Provide the [x, y] coordinate of the cell's center where the given text is located.  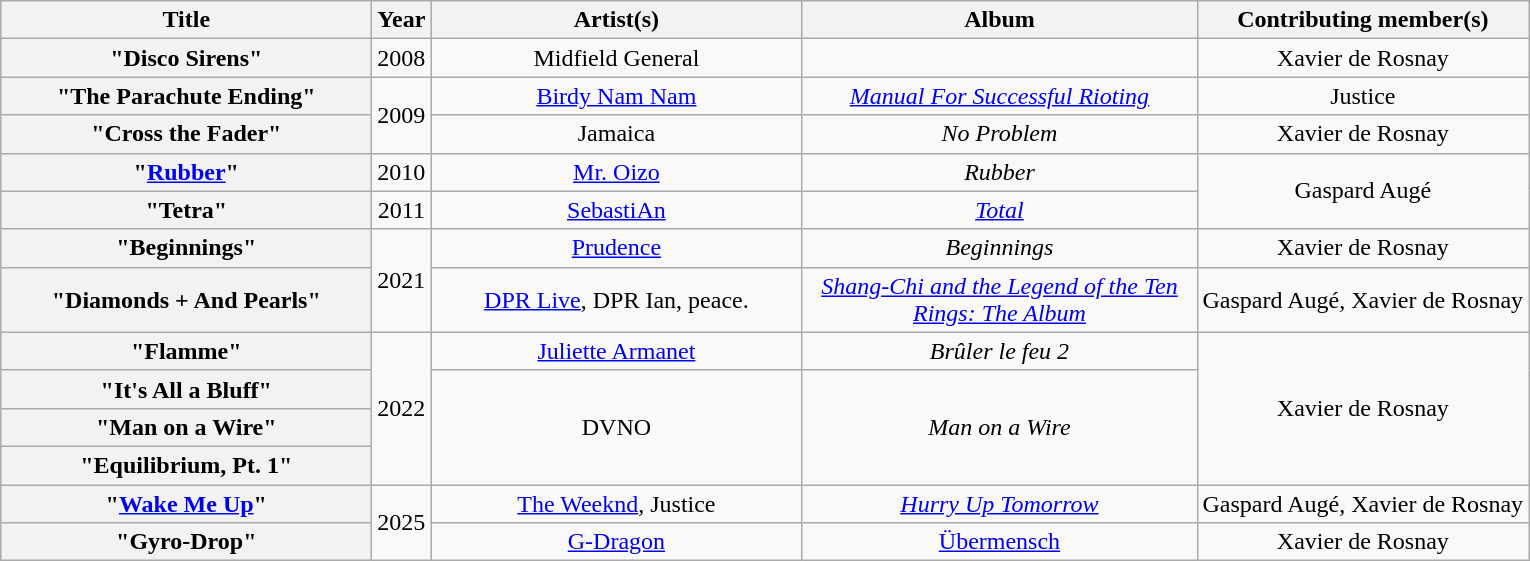
"Tetra" [186, 210]
Übermensch [1000, 542]
"Equilibrium, Pt. 1" [186, 465]
Brûler le feu 2 [1000, 351]
"Beginnings" [186, 248]
Title [186, 20]
2021 [402, 280]
2008 [402, 58]
"Rubber" [186, 172]
Year [402, 20]
SebastiAn [616, 210]
2022 [402, 408]
"The Parachute Ending" [186, 96]
2011 [402, 210]
Gaspard Augé [1363, 191]
"It's All a Bluff" [186, 389]
No Problem [1000, 134]
Mr. Oizo [616, 172]
Total [1000, 210]
Hurry Up Tomorrow [1000, 503]
2010 [402, 172]
Birdy Nam Nam [616, 96]
"Gyro-Drop" [186, 542]
Jamaica [616, 134]
The Weeknd, Justice [616, 503]
"Man on a Wire" [186, 427]
Rubber [1000, 172]
Shang-Chi and the Legend of the Ten Rings: The Album [1000, 300]
2009 [402, 115]
"Flamme" [186, 351]
Manual For Successful Rioting [1000, 96]
"Diamonds + And Pearls" [186, 300]
"Cross the Fader" [186, 134]
"Disco Sirens" [186, 58]
Juliette Armanet [616, 351]
G-Dragon [616, 542]
DPR Live, DPR Ian, peace. [616, 300]
DVNO [616, 427]
2025 [402, 522]
"Wake Me Up" [186, 503]
Prudence [616, 248]
Beginnings [1000, 248]
Artist(s) [616, 20]
Man on a Wire [1000, 427]
Contributing member(s) [1363, 20]
Album [1000, 20]
Justice [1363, 96]
Midfield General [616, 58]
